Find where the given text appears and provide that cell's center as [X, Y] coordinate. 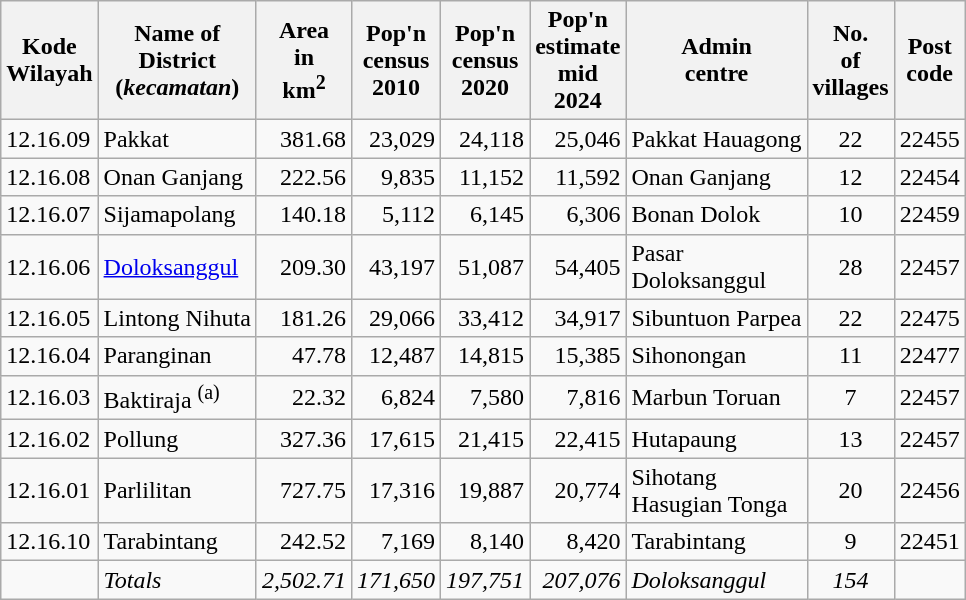
327.36 [304, 439]
47.78 [304, 356]
6,306 [578, 215]
140.18 [304, 215]
12,487 [396, 356]
33,412 [486, 318]
381.68 [304, 139]
17,316 [396, 490]
22456 [930, 490]
20 [850, 490]
12.16.03 [50, 398]
242.52 [304, 542]
15,385 [578, 356]
7,816 [578, 398]
10 [850, 215]
14,815 [486, 356]
Areain km2 [304, 60]
12.16.02 [50, 439]
11 [850, 356]
17,615 [396, 439]
22477 [930, 356]
727.75 [304, 490]
Pop'ncensus2020 [486, 60]
Sihotang Hasugian Tonga [716, 490]
21,415 [486, 439]
22475 [930, 318]
13 [850, 439]
Totals [177, 580]
7,169 [396, 542]
Paranginan [177, 356]
9 [850, 542]
2,502.71 [304, 580]
Pasar Doloksanggul [716, 266]
8,140 [486, 542]
Baktiraja (a) [177, 398]
20,774 [578, 490]
5,112 [396, 215]
28 [850, 266]
12.16.10 [50, 542]
Pop'nestimatemid 2024 [578, 60]
25,046 [578, 139]
12.16.08 [50, 177]
Name ofDistrict(kecamatan) [177, 60]
22459 [930, 215]
7,580 [486, 398]
Parlilitan [177, 490]
Pakkat [177, 139]
54,405 [578, 266]
22455 [930, 139]
Pop'ncensus2010 [396, 60]
Lintong Nihuta [177, 318]
Marbun Toruan [716, 398]
No.ofvillages [850, 60]
22,415 [578, 439]
9,835 [396, 177]
29,066 [396, 318]
12.16.06 [50, 266]
197,751 [486, 580]
12.16.09 [50, 139]
181.26 [304, 318]
6,145 [486, 215]
22.32 [304, 398]
KodeWilayah [50, 60]
34,917 [578, 318]
7 [850, 398]
Postcode [930, 60]
11,152 [486, 177]
209.30 [304, 266]
Hutapaung [716, 439]
Bonan Dolok [716, 215]
24,118 [486, 139]
171,650 [396, 580]
Sibuntuon Parpea [716, 318]
51,087 [486, 266]
12 [850, 177]
207,076 [578, 580]
19,887 [486, 490]
12.16.07 [50, 215]
Admin centre [716, 60]
222.56 [304, 177]
12.16.05 [50, 318]
154 [850, 580]
12.16.01 [50, 490]
6,824 [396, 398]
8,420 [578, 542]
12.16.04 [50, 356]
22451 [930, 542]
Sijamapolang [177, 215]
22454 [930, 177]
43,197 [396, 266]
11,592 [578, 177]
Pollung [177, 439]
Pakkat Hauagong [716, 139]
Sihonongan [716, 356]
23,029 [396, 139]
